From the cell containing the given text, extract its center point as [x, y] coordinate. 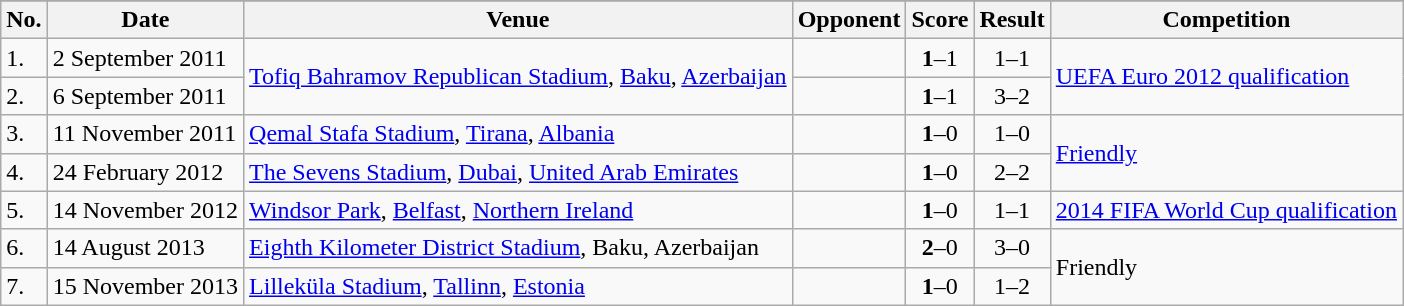
11 November 2011 [145, 134]
Qemal Stafa Stadium, Tirana, Albania [518, 134]
2–2 [1012, 172]
2–0 [940, 248]
14 November 2012 [145, 210]
4. [24, 172]
1. [24, 58]
15 November 2013 [145, 286]
Venue [518, 20]
1–2 [1012, 286]
Eighth Kilometer District Stadium, Baku, Azerbaijan [518, 248]
Date [145, 20]
UEFA Euro 2012 qualification [1226, 77]
Result [1012, 20]
7. [24, 286]
Score [940, 20]
24 February 2012 [145, 172]
5. [24, 210]
3–2 [1012, 96]
Competition [1226, 20]
3–0 [1012, 248]
2 September 2011 [145, 58]
No. [24, 20]
2. [24, 96]
Tofiq Bahramov Republican Stadium, Baku, Azerbaijan [518, 77]
6 September 2011 [145, 96]
2014 FIFA World Cup qualification [1226, 210]
The Sevens Stadium, Dubai, United Arab Emirates [518, 172]
Opponent [849, 20]
Lilleküla Stadium, Tallinn, Estonia [518, 286]
Windsor Park, Belfast, Northern Ireland [518, 210]
14 August 2013 [145, 248]
3. [24, 134]
6. [24, 248]
